Determine the (X, Y) coordinate at the center of the cell enclosing the given text.  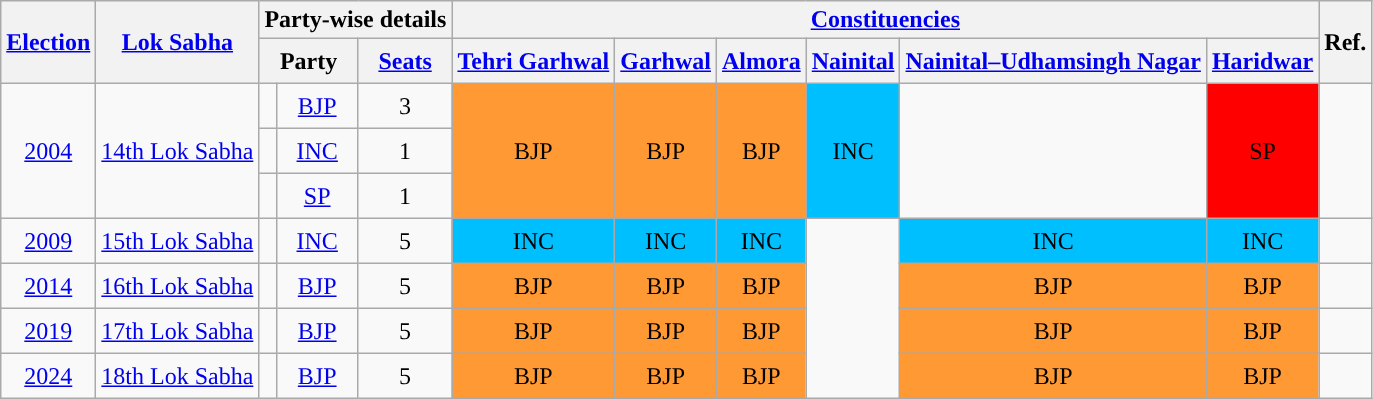
2009 (48, 242)
15th Lok Sabha (178, 242)
2019 (48, 332)
Seats (405, 62)
Ref. (1346, 42)
3 (405, 106)
17th Lok Sabha (178, 332)
Garhwal (666, 62)
Party (308, 62)
Almora (762, 62)
2004 (48, 152)
Tehri Garhwal (534, 62)
2014 (48, 286)
Haridwar (1262, 62)
16th Lok Sabha (178, 286)
Party-wise details (356, 20)
Lok Sabha (178, 42)
Nainital–Udhamsingh Nagar (1053, 62)
14th Lok Sabha (178, 152)
Election (48, 42)
Constituencies (886, 20)
Nainital (853, 62)
2024 (48, 376)
18th Lok Sabha (178, 376)
